Return (x, y) of the center of cell containing provided text 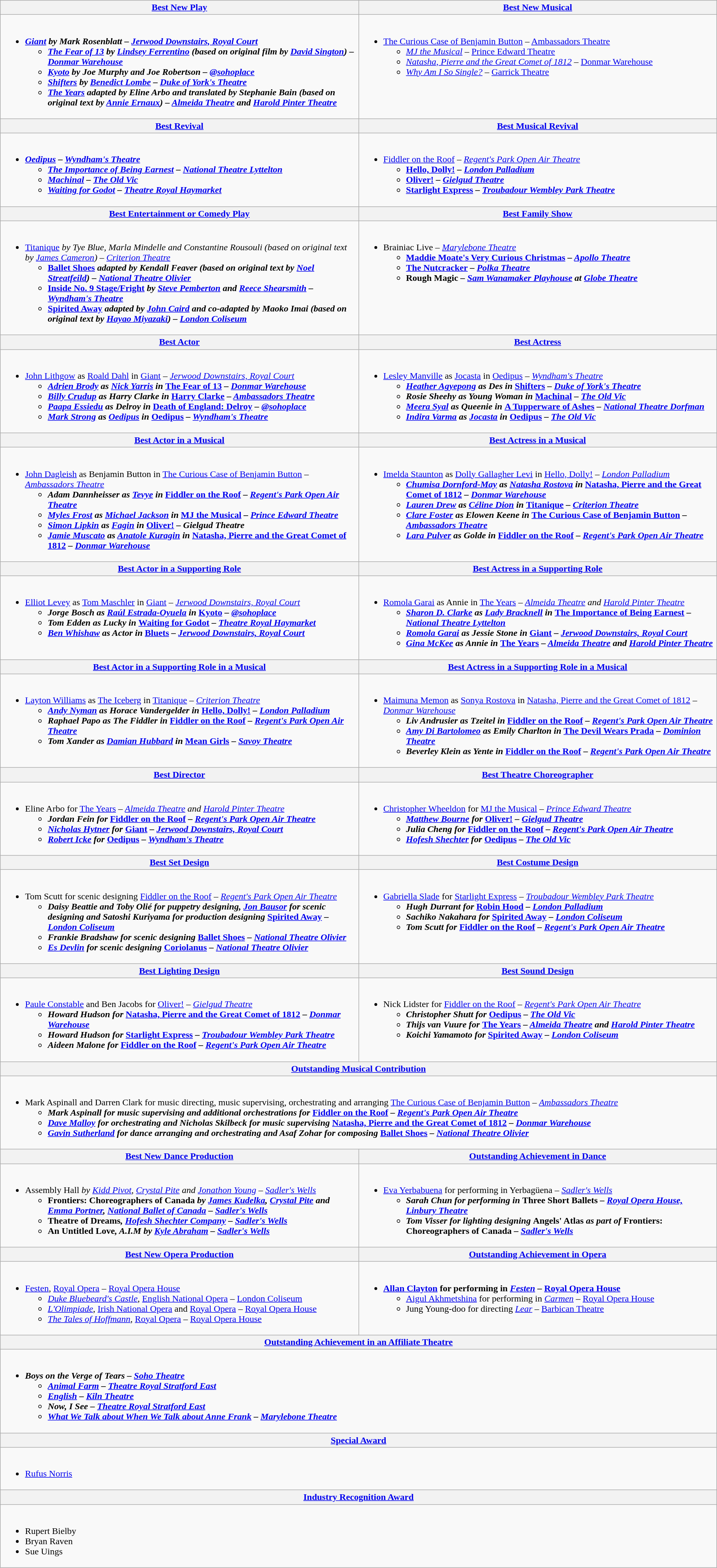
Outstanding Achievement in an Affiliate Theatre (358, 1342)
Best Family Show (538, 214)
Best New Dance Production (179, 1156)
Best New Play (179, 8)
Best New Musical (538, 8)
Outstanding Musical Contribution (358, 1069)
Best Actor in a Supporting Role (179, 569)
Best Entertainment or Comedy Play (179, 214)
Best Musical Revival (538, 126)
Industry Recognition Award (358, 1497)
Best Actor (179, 342)
Rupert BielbyBryan RavenSue Uings (358, 1536)
Best New Opera Production (179, 1254)
Best Costume Design (538, 863)
Rufus Norris (358, 1469)
Best Sound Design (538, 971)
Best Theatre Choreographer (538, 775)
Best Director (179, 775)
Best Actor in a Musical (179, 440)
Best Set Design (179, 863)
Outstanding Achievement in Dance (538, 1156)
Outstanding Achievement in Opera (538, 1254)
Best Actress in a Musical (538, 440)
Best Actress in a Supporting Role (538, 569)
Best Actor in a Supporting Role in a Musical (179, 666)
Best Lighting Design (179, 971)
Best Revival (179, 126)
Special Award (358, 1440)
Best Actress (538, 342)
Best Actress in a Supporting Role in a Musical (538, 666)
